Find where the given text appears and provide that cell's center as (x, y) coordinate. 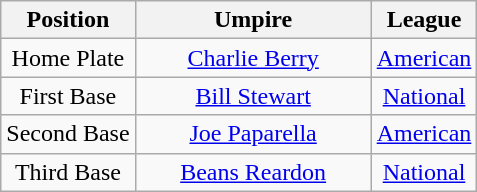
Position (68, 20)
Second Base (68, 134)
Beans Reardon (253, 172)
League (424, 20)
Umpire (253, 20)
Third Base (68, 172)
First Base (68, 96)
Charlie Berry (253, 58)
Home Plate (68, 58)
Bill Stewart (253, 96)
Joe Paparella (253, 134)
